Detect which cell encompasses the target text, then output its [x, y] center coordinate. 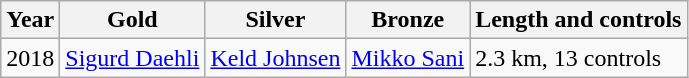
Mikko Sani [408, 58]
Year [30, 20]
Bronze [408, 20]
Length and controls [578, 20]
2018 [30, 58]
Keld Johnsen [276, 58]
Silver [276, 20]
Gold [132, 20]
Sigurd Daehli [132, 58]
2.3 km, 13 controls [578, 58]
